Detect which cell encompasses the target text, then output its (x, y) center coordinate. 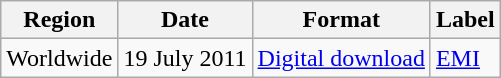
EMI (465, 58)
Worldwide (60, 58)
Label (465, 20)
Region (60, 20)
Date (185, 20)
Format (341, 20)
Digital download (341, 58)
19 July 2011 (185, 58)
